From the cell containing the given text, extract its center point as [X, Y] coordinate. 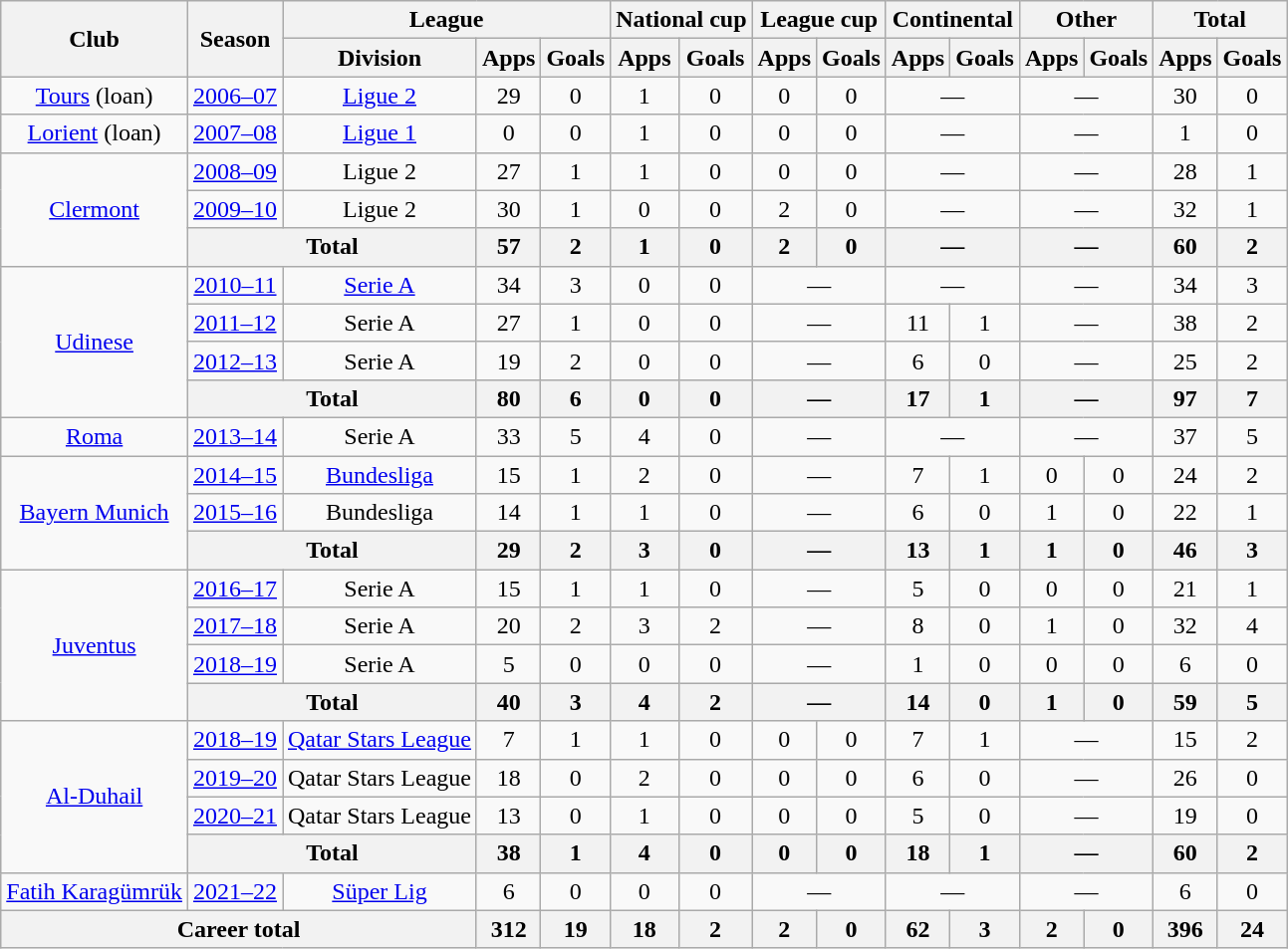
Bayern Munich [95, 513]
2008–09 [235, 171]
37 [1185, 436]
2017–18 [235, 626]
62 [917, 929]
Division [381, 58]
National cup [681, 20]
2006–07 [235, 96]
2013–14 [235, 436]
20 [508, 626]
2007–08 [235, 133]
Lorient (loan) [95, 133]
396 [1185, 929]
21 [1185, 589]
Juventus [95, 645]
2010–11 [235, 285]
25 [1185, 360]
46 [1185, 551]
Ligue 1 [381, 133]
Continental [952, 20]
2011–12 [235, 323]
Tours (loan) [95, 96]
2019–20 [235, 778]
2014–15 [235, 475]
Other [1086, 20]
2016–17 [235, 589]
26 [1185, 778]
312 [508, 929]
17 [917, 398]
Clermont [95, 209]
2021–22 [235, 891]
League cup [819, 20]
2012–13 [235, 360]
8 [917, 626]
Udinese [95, 342]
22 [1185, 513]
League [446, 20]
2009–10 [235, 209]
40 [508, 702]
Club [95, 39]
57 [508, 247]
59 [1185, 702]
Süper Lig [381, 891]
2015–16 [235, 513]
11 [917, 323]
Al-Duhail [95, 797]
97 [1185, 398]
Fatih Karagümrük [95, 891]
80 [508, 398]
Season [235, 39]
33 [508, 436]
28 [1185, 171]
2020–21 [235, 816]
Career total [239, 929]
Roma [95, 436]
